Pinpoint the cell where the given text exists, returning its (x, y) midpoint coordinate. 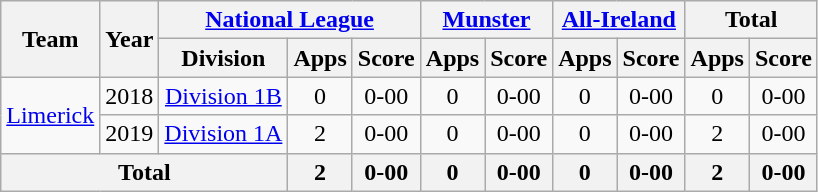
2018 (130, 96)
All-Ireland (619, 20)
Limerick (50, 115)
Division 1A (224, 134)
2019 (130, 134)
National League (290, 20)
Year (130, 39)
Division (224, 58)
Munster (486, 20)
Division 1B (224, 96)
Team (50, 39)
